From the cell containing the given text, extract its center point as (x, y) coordinate. 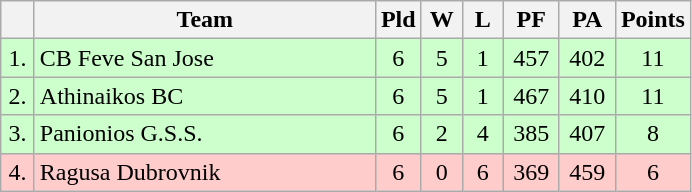
PA (587, 20)
Pld (398, 20)
1. (18, 58)
8 (652, 134)
385 (531, 134)
402 (587, 58)
PF (531, 20)
CB Feve San Jose (204, 58)
Points (652, 20)
0 (442, 172)
4. (18, 172)
457 (531, 58)
4 (482, 134)
W (442, 20)
Ragusa Dubrovnik (204, 172)
459 (587, 172)
467 (531, 96)
369 (531, 172)
Team (204, 20)
Athinaikos BC (204, 96)
410 (587, 96)
2. (18, 96)
L (482, 20)
407 (587, 134)
Panionios G.S.S. (204, 134)
3. (18, 134)
2 (442, 134)
